Return [x, y] of the center of cell containing provided text 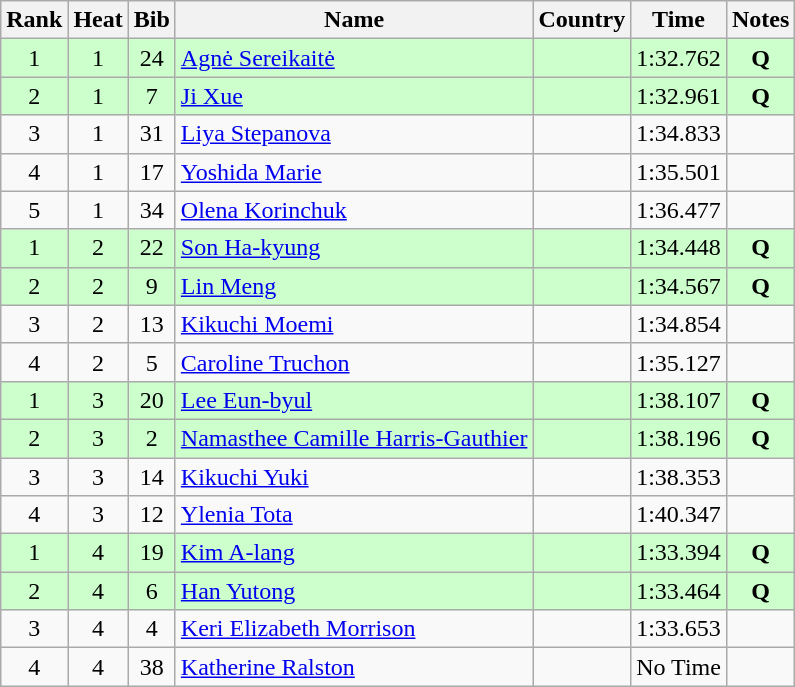
1:34.567 [679, 286]
1:34.833 [679, 134]
1:34.448 [679, 248]
Kim A-lang [354, 553]
1:38.353 [679, 477]
Keri Elizabeth Morrison [354, 629]
1:32.961 [679, 96]
1:33.394 [679, 553]
22 [152, 248]
24 [152, 58]
Time [679, 20]
Lin Meng [354, 286]
1:38.107 [679, 400]
Rank [34, 20]
Ylenia Tota [354, 515]
Heat [98, 20]
1:33.464 [679, 591]
7 [152, 96]
Lee Eun-byul [354, 400]
Namasthee Camille Harris-Gauthier [354, 438]
19 [152, 553]
1:33.653 [679, 629]
31 [152, 134]
20 [152, 400]
Caroline Truchon [354, 362]
Kikuchi Moemi [354, 324]
Son Ha-kyung [354, 248]
17 [152, 172]
Ji Xue [354, 96]
Liya Stepanova [354, 134]
12 [152, 515]
1:36.477 [679, 210]
Yoshida Marie [354, 172]
No Time [679, 667]
1:35.127 [679, 362]
14 [152, 477]
9 [152, 286]
Name [354, 20]
Bib [152, 20]
Kikuchi Yuki [354, 477]
1:38.196 [679, 438]
Country [582, 20]
Olena Korinchuk [354, 210]
Agnė Sereikaitė [354, 58]
1:34.854 [679, 324]
38 [152, 667]
34 [152, 210]
Katherine Ralston [354, 667]
1:32.762 [679, 58]
13 [152, 324]
Han Yutong [354, 591]
1:40.347 [679, 515]
6 [152, 591]
1:35.501 [679, 172]
Notes [760, 20]
